Return the (x, y) coordinate for the center point of the cell that contains the specified text.  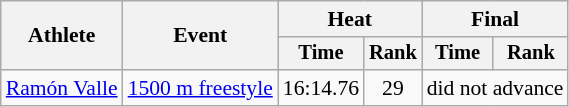
Athlete (62, 36)
Ramón Valle (62, 88)
Heat (350, 19)
Event (200, 36)
1500 m freestyle (200, 88)
did not advance (496, 88)
16:14.76 (321, 88)
Final (496, 19)
29 (393, 88)
